Identify which cell holds the provided text, then report its [x, y] central coordinate. 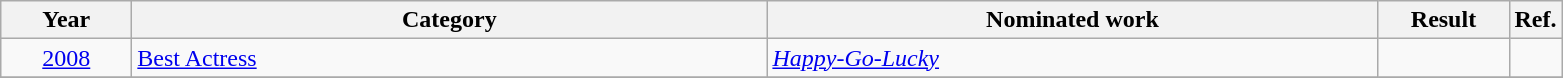
Happy-Go-Lucky [1072, 58]
Ref. [1536, 20]
Nominated work [1072, 20]
Result [1444, 20]
Year [66, 20]
Best Actress [450, 58]
2008 [66, 58]
Category [450, 20]
